Capture the cell that displays the provided text and extract its [x, y] central coordinate. 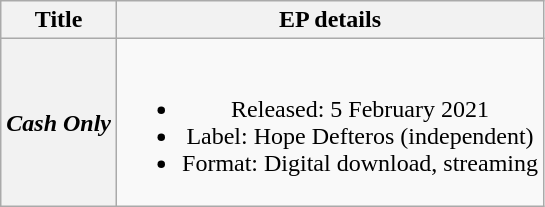
EP details [330, 20]
Title [59, 20]
Cash Only [59, 122]
Released: 5 February 2021Label: Hope Defteros (independent)Format: Digital download, streaming [330, 122]
